Extract the (x, y) coordinate from the center of the cell holding the provided text.  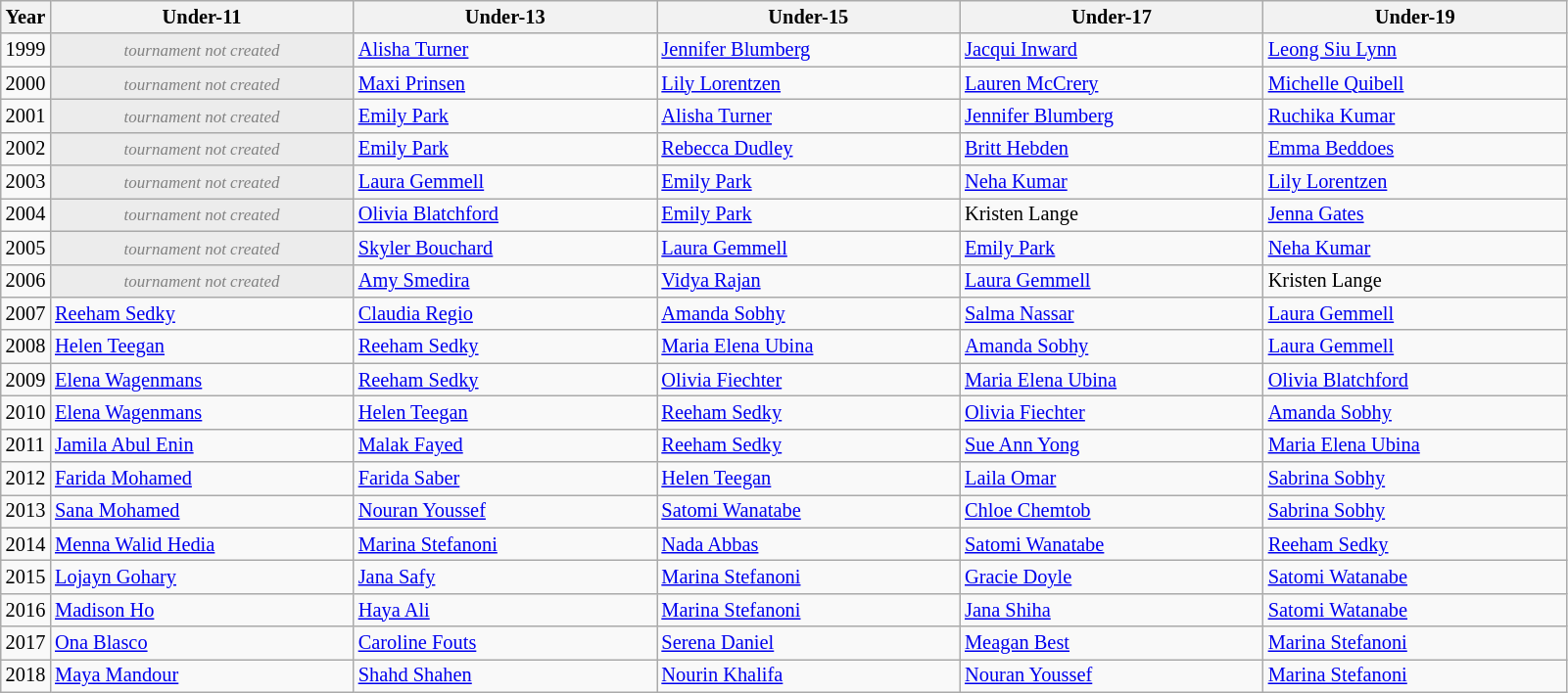
Laila Omar (1112, 479)
2015 (25, 577)
2003 (25, 182)
2007 (25, 313)
2002 (25, 149)
2001 (25, 115)
Serena Daniel (808, 643)
Salma Nassar (1112, 313)
Lauren McCrery (1112, 83)
2000 (25, 83)
Under-11 (202, 17)
2011 (25, 445)
Under-15 (808, 17)
Jana Shiha (1112, 610)
2005 (25, 248)
Under-17 (1112, 17)
Jamila Abul Enin (202, 445)
Jana Safy (505, 577)
Under-13 (505, 17)
2004 (25, 214)
Leong Siu Lynn (1415, 50)
2012 (25, 479)
Emma Beddoes (1415, 149)
Haya Ali (505, 610)
Maya Mandour (202, 675)
Britt Hebden (1112, 149)
Nourin Khalifa (808, 675)
Skyler Bouchard (505, 248)
Sue Ann Yong (1112, 445)
Claudia Regio (505, 313)
Meagan Best (1112, 643)
Madison Ho (202, 610)
2017 (25, 643)
Shahd Shahen (505, 675)
1999 (25, 50)
Ona Blasco (202, 643)
Year (25, 17)
2009 (25, 380)
2010 (25, 412)
Chloe Chemtob (1112, 511)
2018 (25, 675)
2013 (25, 511)
2016 (25, 610)
Amy Smedira (505, 281)
2014 (25, 544)
Sana Mohamed (202, 511)
Jacqui Inward (1112, 50)
Caroline Fouts (505, 643)
Ruchika Kumar (1415, 115)
Gracie Doyle (1112, 577)
Nada Abbas (808, 544)
Jenna Gates (1415, 214)
Vidya Rajan (808, 281)
2006 (25, 281)
Under-19 (1415, 17)
Farida Mohamed (202, 479)
Rebecca Dudley (808, 149)
Michelle Quibell (1415, 83)
Malak Fayed (505, 445)
Maxi Prinsen (505, 83)
Farida Saber (505, 479)
Lojayn Gohary (202, 577)
Menna Walid Hedia (202, 544)
2008 (25, 346)
